Capture the cell that displays the provided text and extract its (X, Y) central coordinate. 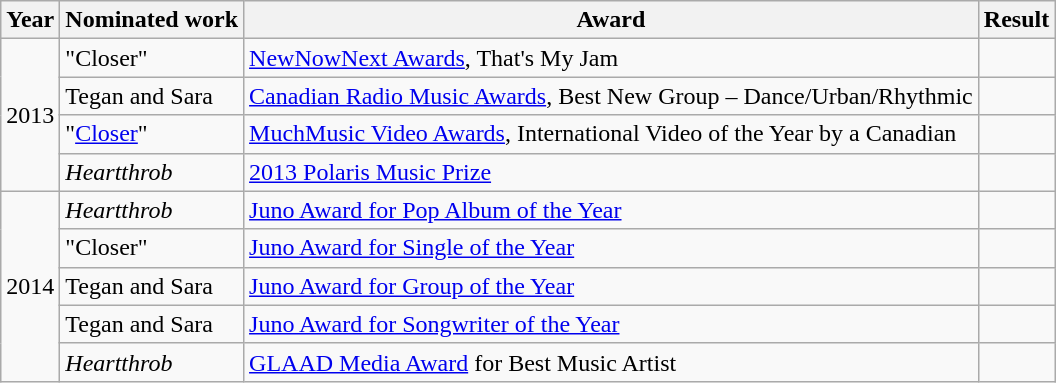
Juno Award for Songwriter of the Year (612, 324)
2014 (30, 286)
2013 Polaris Music Prize (612, 172)
2013 (30, 115)
Juno Award for Group of the Year (612, 286)
Canadian Radio Music Awards, Best New Group – Dance/Urban/Rhythmic (612, 96)
MuchMusic Video Awards, International Video of the Year by a Canadian (612, 134)
Juno Award for Single of the Year (612, 248)
Year (30, 20)
Juno Award for Pop Album of the Year (612, 210)
Result (1016, 20)
Nominated work (152, 20)
Award (612, 20)
NewNowNext Awards, That's My Jam (612, 58)
GLAAD Media Award for Best Music Artist (612, 362)
